Extract the (x, y) coordinate from the center of the cell holding the provided text.  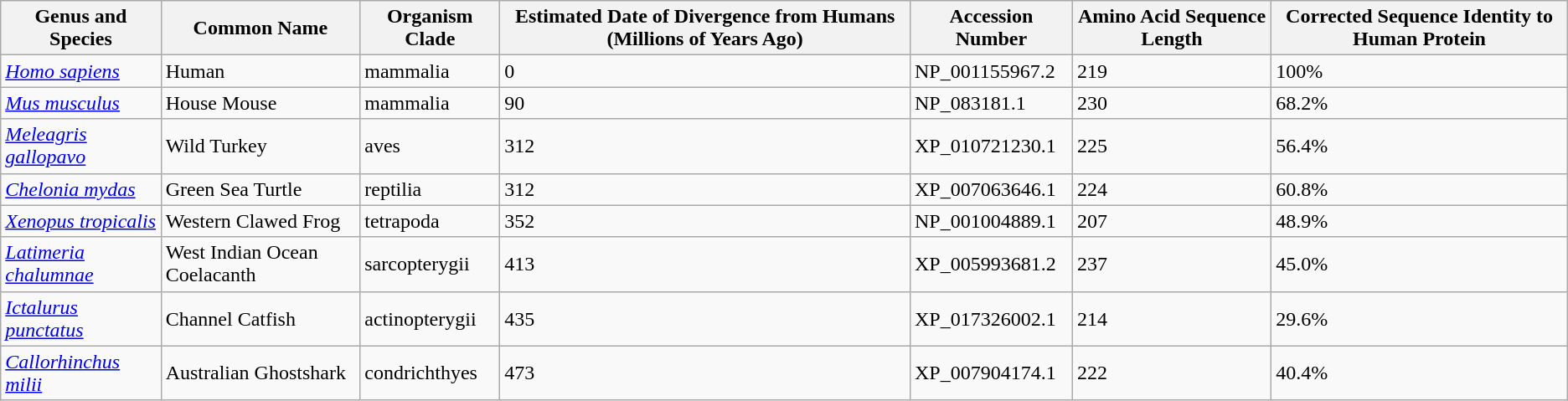
Genus and Species (80, 28)
sarcopterygii (431, 265)
XP_010721230.1 (991, 146)
48.9% (1420, 221)
XP_005993681.2 (991, 265)
56.4% (1420, 146)
reptilia (431, 189)
0 (705, 71)
tetrapoda (431, 221)
NP_083181.1 (991, 103)
45.0% (1420, 265)
214 (1171, 318)
Channel Catfish (260, 318)
NP_001155967.2 (991, 71)
413 (705, 265)
Xenopus tropicalis (80, 221)
NP_001004889.1 (991, 221)
219 (1171, 71)
Common Name (260, 28)
Amino Acid Sequence Length (1171, 28)
40.4% (1420, 373)
House Mouse (260, 103)
Meleagris gallopavo (80, 146)
68.2% (1420, 103)
XP_017326002.1 (991, 318)
actinopterygii (431, 318)
Organism Clade (431, 28)
230 (1171, 103)
473 (705, 373)
100% (1420, 71)
Wild Turkey (260, 146)
Australian Ghostshark (260, 373)
aves (431, 146)
29.6% (1420, 318)
Accession Number (991, 28)
207 (1171, 221)
Mus musculus (80, 103)
60.8% (1420, 189)
Callorhinchus milii (80, 373)
Ictalurus punctatus (80, 318)
condrichthyes (431, 373)
435 (705, 318)
Green Sea Turtle (260, 189)
224 (1171, 189)
222 (1171, 373)
Homo sapiens (80, 71)
Latimeria chalumnae (80, 265)
Western Clawed Frog (260, 221)
Human (260, 71)
237 (1171, 265)
90 (705, 103)
Chelonia mydas (80, 189)
Estimated Date of Divergence from Humans (Millions of Years Ago) (705, 28)
XP_007063646.1 (991, 189)
352 (705, 221)
225 (1171, 146)
West Indian Ocean Coelacanth (260, 265)
XP_007904174.1 (991, 373)
Corrected Sequence Identity to Human Protein (1420, 28)
